Search for the cell housing the specified text and yield its (x, y) center coordinate. 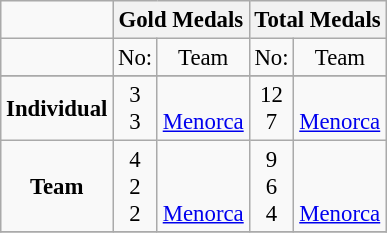
12 7 (272, 108)
Total Medals (318, 20)
Gold Medals (181, 20)
Individual (57, 108)
9 6 4 (272, 187)
4 2 2 (136, 187)
3 3 (136, 108)
